Provide the (X, Y) coordinate of the cell's center where the given text is located.  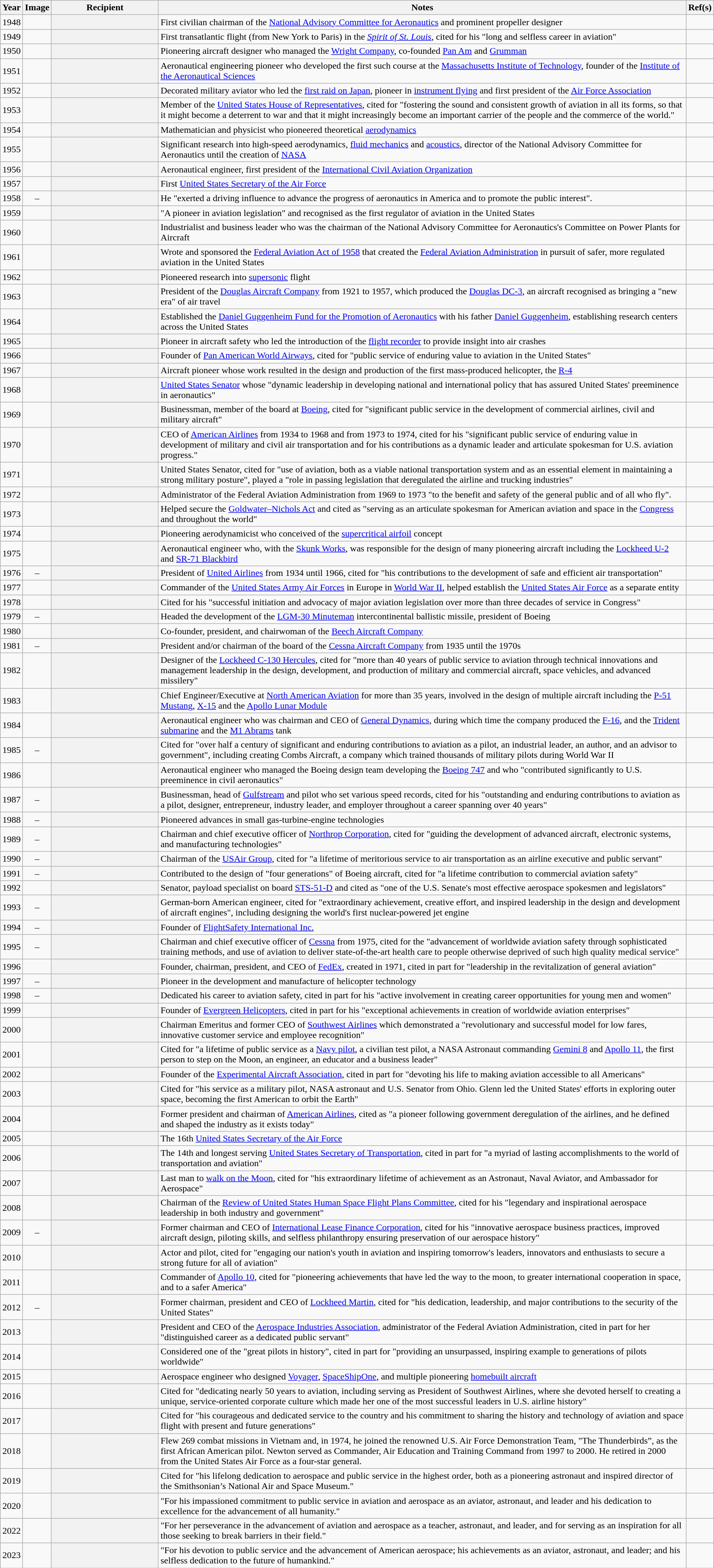
Headed the development of the LGM-30 Minuteman intercontinental ballistic missile, president of Boeing (422, 617)
Co-founder, president, and chairwoman of the Beech Aircraft Company (422, 631)
1965 (11, 341)
1988 (11, 819)
1973 (11, 514)
President of United Airlines from 1934 until 1966, cited for "his contributions to the development of safe and efficient air transportation" (422, 573)
1957 (11, 184)
2002 (11, 1074)
1955 (11, 150)
1990 (11, 859)
1958 (11, 198)
2007 (11, 1183)
1993 (11, 907)
1975 (11, 553)
Founder, chairman, president, and CEO of FedEx, created in 1971, cited in part for "leadership in the revitalization of general aviation" (422, 967)
1971 (11, 475)
2022 (11, 1530)
Founder of the Experimental Aircraft Association, cited in part for "devoting his life to making aviation accessible to all Americans" (422, 1074)
Pioneer in aircraft safety who led the introduction of the flight recorder to provide insight into air crashes (422, 341)
2009 (11, 1233)
1950 (11, 51)
1976 (11, 573)
2014 (11, 1357)
Aeronautical engineer, first president of the International Civil Aviation Organization (422, 169)
Commander of the United States Army Air Forces in Europe in World War II, helped establish the United States Air Force as a separate entity (422, 588)
Ref(s) (700, 8)
1972 (11, 494)
Administrator of the Federal Aviation Administration from 1969 to 1973 "to the benefit and safety of the general public and of all who fly". (422, 494)
Pioneer in the development and manufacture of helicopter technology (422, 981)
2016 (11, 1396)
Dedicated his career to aviation safety, cited in part for his "active involvement in creating career opportunities for young men and women" (422, 996)
2006 (11, 1158)
Pioneered advances in small gas-turbine-engine technologies (422, 819)
1969 (11, 414)
2011 (11, 1282)
2017 (11, 1421)
1983 (11, 701)
2023 (11, 1555)
1967 (11, 370)
1963 (11, 297)
1966 (11, 356)
1959 (11, 213)
1960 (11, 233)
2005 (11, 1138)
2019 (11, 1481)
1984 (11, 725)
2000 (11, 1030)
1956 (11, 169)
1982 (11, 670)
Recipient (105, 8)
1980 (11, 631)
1954 (11, 130)
Pioneered research into supersonic flight (422, 277)
"A pioneer in aviation legislation" and recognised as the first regulator of aviation in the United States (422, 213)
President and/or chairman of the board of the Cessna Aircraft Company from 1935 until the 1970s (422, 646)
1998 (11, 996)
First transatlantic flight (from New York to Paris) in the Spirit of St. Louis, cited for his "long and selfless career in aviation" (422, 37)
1948 (11, 22)
2008 (11, 1208)
1999 (11, 1010)
The 16th United States Secretary of the Air Force (422, 1138)
1949 (11, 37)
1981 (11, 646)
Considered one of the "great pilots in history", cited in part for "providing an unsurpassed, inspiring example to generations of pilots worldwide" (422, 1357)
Year (11, 8)
Industrialist and business leader who was the chairman of the National Advisory Committee for Aeronautics's Committee on Power Plants for Aircraft (422, 233)
1989 (11, 839)
2013 (11, 1332)
1987 (11, 800)
Founder of FlightSafety International Inc. (422, 927)
1985 (11, 750)
Last man to walk on the Moon, cited for "his extraordinary lifetime of achievement as an Astronaut, Naval Aviator, and Ambassador for Aerospace" (422, 1183)
1953 (11, 110)
2012 (11, 1307)
2010 (11, 1258)
1974 (11, 533)
Aerospace engineer who designed Voyager, SpaceShipOne, and multiple pioneering homebuilt aircraft (422, 1376)
Senator, payload specialist on board STS-51-D and cited as "one of the U.S. Senate's most effective aerospace spokesmen and legislators" (422, 888)
1962 (11, 277)
1986 (11, 775)
1970 (11, 445)
Notes (422, 8)
2015 (11, 1376)
2020 (11, 1506)
1997 (11, 981)
Chairman of the USAir Group, cited for "a lifetime of meritorious service to air transportation as an airline executive and public servant" (422, 859)
Decorated military aviator who led the first raid on Japan, pioneer in instrument flying and first president of the Air Force Association (422, 90)
First civilian chairman of the National Advisory Committee for Aeronautics and prominent propeller designer (422, 22)
2018 (11, 1451)
1952 (11, 90)
Mathematician and physicist who pioneered theoretical aerodynamics (422, 130)
Aircraft pioneer whose work resulted in the design and production of the first mass-produced helicopter, the R-4 (422, 370)
2004 (11, 1119)
Founder of Pan American World Airways, cited for "public service of enduring value to aviation in the United States" (422, 356)
1992 (11, 888)
2001 (11, 1055)
1977 (11, 588)
1995 (11, 947)
Contributed to the design of "four generations" of Boeing aircraft, cited for "a lifetime contribution to commercial aviation safety" (422, 873)
2003 (11, 1094)
Image (37, 8)
1979 (11, 617)
1964 (11, 321)
Pioneering aircraft designer who managed the Wright Company, co-founded Pan Am and Grumman (422, 51)
1994 (11, 927)
1961 (11, 257)
Founder of Evergreen Helicopters, cited in part for his "exceptional achievements in creation of worldwide aviation enterprises" (422, 1010)
Cited for his "successful initiation and advocacy of major aviation legislation over more than three decades of service in Congress" (422, 602)
He "exerted a driving influence to advance the progress of aeronautics in America and to promote the public interest". (422, 198)
Pioneering aerodynamicist who conceived of the supercritical airfoil concept (422, 533)
1978 (11, 602)
1996 (11, 967)
1951 (11, 71)
1968 (11, 390)
First United States Secretary of the Air Force (422, 184)
1991 (11, 873)
